Find where the given text appears and provide that cell's center as (x, y) coordinate. 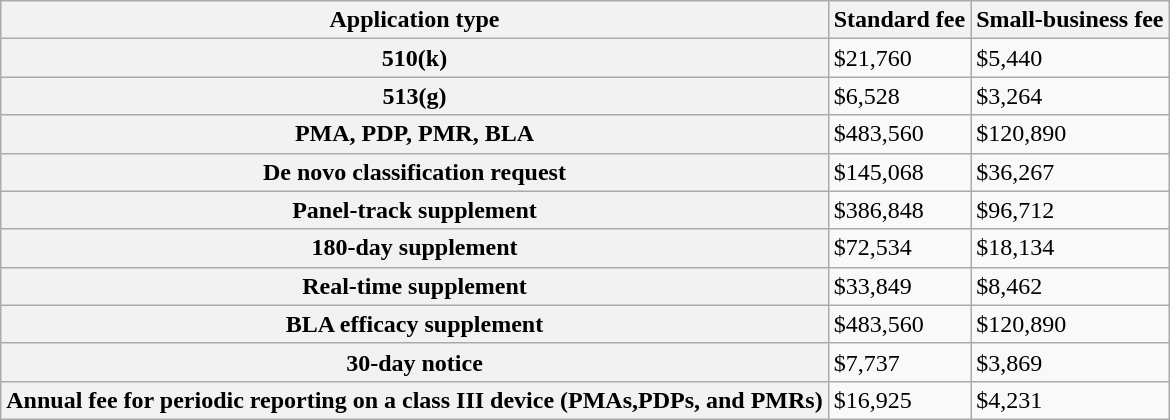
$96,712 (1070, 210)
510(k) (414, 58)
$3,264 (1070, 96)
De novo classification request (414, 172)
$36,267 (1070, 172)
$5,440 (1070, 58)
BLA efficacy supplement (414, 324)
$21,760 (899, 58)
Annual fee for periodic reporting on a class III device (PMAs,PDPs, and PMRs) (414, 400)
Application type (414, 20)
$145,068 (899, 172)
$16,925 (899, 400)
$8,462 (1070, 286)
$4,231 (1070, 400)
$33,849 (899, 286)
180-day supplement (414, 248)
30-day notice (414, 362)
$3,869 (1070, 362)
$6,528 (899, 96)
PMA, PDP, PMR, BLA (414, 134)
Standard fee (899, 20)
$18,134 (1070, 248)
$386,848 (899, 210)
513(g) (414, 96)
Small-business fee (1070, 20)
$7,737 (899, 362)
Panel-track supplement (414, 210)
Real-time supplement (414, 286)
$72,534 (899, 248)
